Provide the [X, Y] coordinate of the cell's center where the given text is located.  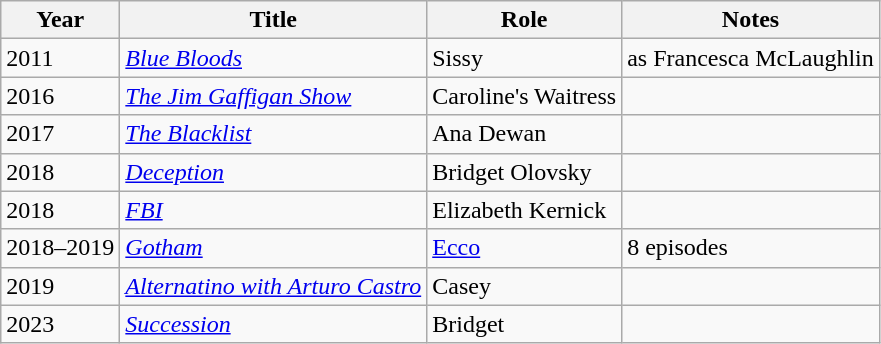
Blue Bloods [274, 58]
Deception [274, 172]
2016 [60, 96]
2023 [60, 324]
The Blacklist [274, 134]
Title [274, 20]
The Jim Gaffigan Show [274, 96]
Year [60, 20]
Role [524, 20]
as Francesca McLaughlin [751, 58]
2011 [60, 58]
Sissy [524, 58]
Gotham [274, 248]
Bridget [524, 324]
Caroline's Waitress [524, 96]
2017 [60, 134]
Elizabeth Kernick [524, 210]
Succession [274, 324]
2018–2019 [60, 248]
Alternatino with Arturo Castro [274, 286]
FBI [274, 210]
Ecco [524, 248]
Ana Dewan [524, 134]
8 episodes [751, 248]
Bridget Olovsky [524, 172]
Casey [524, 286]
2019 [60, 286]
Notes [751, 20]
